Determine the [x, y] coordinate at the center of the cell enclosing the given text.  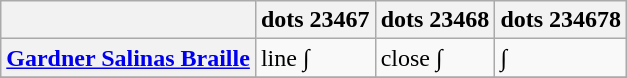
line ∫ [315, 58]
dots 23467 [315, 20]
close ∫ [435, 58]
dots 234678 [561, 20]
∫ [561, 58]
dots 23468 [435, 20]
Gardner Salinas Braille [128, 58]
